Detect which cell encompasses the target text, then output its (x, y) center coordinate. 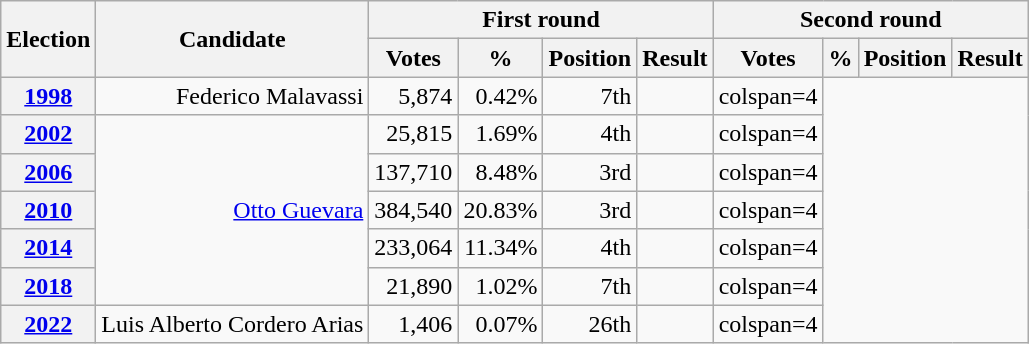
2002 (48, 134)
0.07% (500, 324)
1.02% (500, 286)
2022 (48, 324)
20.83% (500, 210)
2006 (48, 172)
2014 (48, 248)
8.48% (500, 172)
First round (541, 20)
233,064 (414, 248)
384,540 (414, 210)
21,890 (414, 286)
2018 (48, 286)
11.34% (500, 248)
1.69% (500, 134)
1998 (48, 96)
Otto Guevara (232, 210)
25,815 (414, 134)
137,710 (414, 172)
Second round (870, 20)
Luis Alberto Cordero Arias (232, 324)
Election (48, 39)
1,406 (414, 324)
5,874 (414, 96)
26th (590, 324)
Federico Malavassi (232, 96)
Candidate (232, 39)
0.42% (500, 96)
2010 (48, 210)
